From the cell containing the given text, extract its center point as [x, y] coordinate. 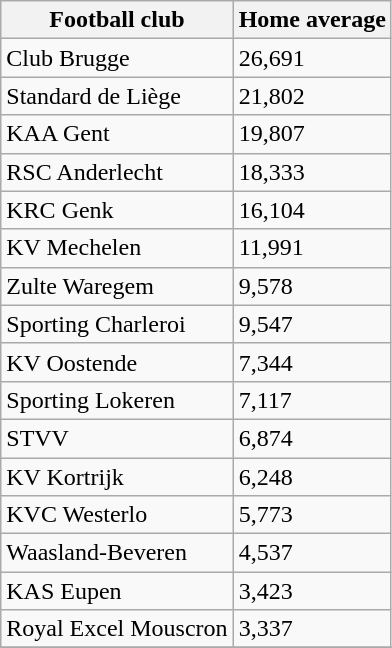
Sporting Lokeren [117, 400]
9,578 [312, 286]
9,547 [312, 324]
KV Oostende [117, 362]
Zulte Waregem [117, 286]
18,333 [312, 172]
Royal Excel Mouscron [117, 629]
6,874 [312, 438]
KV Mechelen [117, 248]
19,807 [312, 134]
Club Brugge [117, 58]
KVC Westerlo [117, 515]
4,537 [312, 553]
Home average [312, 20]
5,773 [312, 515]
KRC Genk [117, 210]
Standard de Liège [117, 96]
3,423 [312, 591]
3,337 [312, 629]
Waasland-Beveren [117, 553]
Football club [117, 20]
11,991 [312, 248]
7,344 [312, 362]
KAA Gent [117, 134]
7,117 [312, 400]
6,248 [312, 477]
STVV [117, 438]
RSC Anderlecht [117, 172]
21,802 [312, 96]
Sporting Charleroi [117, 324]
KAS Eupen [117, 591]
KV Kortrijk [117, 477]
16,104 [312, 210]
26,691 [312, 58]
